Return the [X, Y] coordinate for the center point of the cell that contains the specified text.  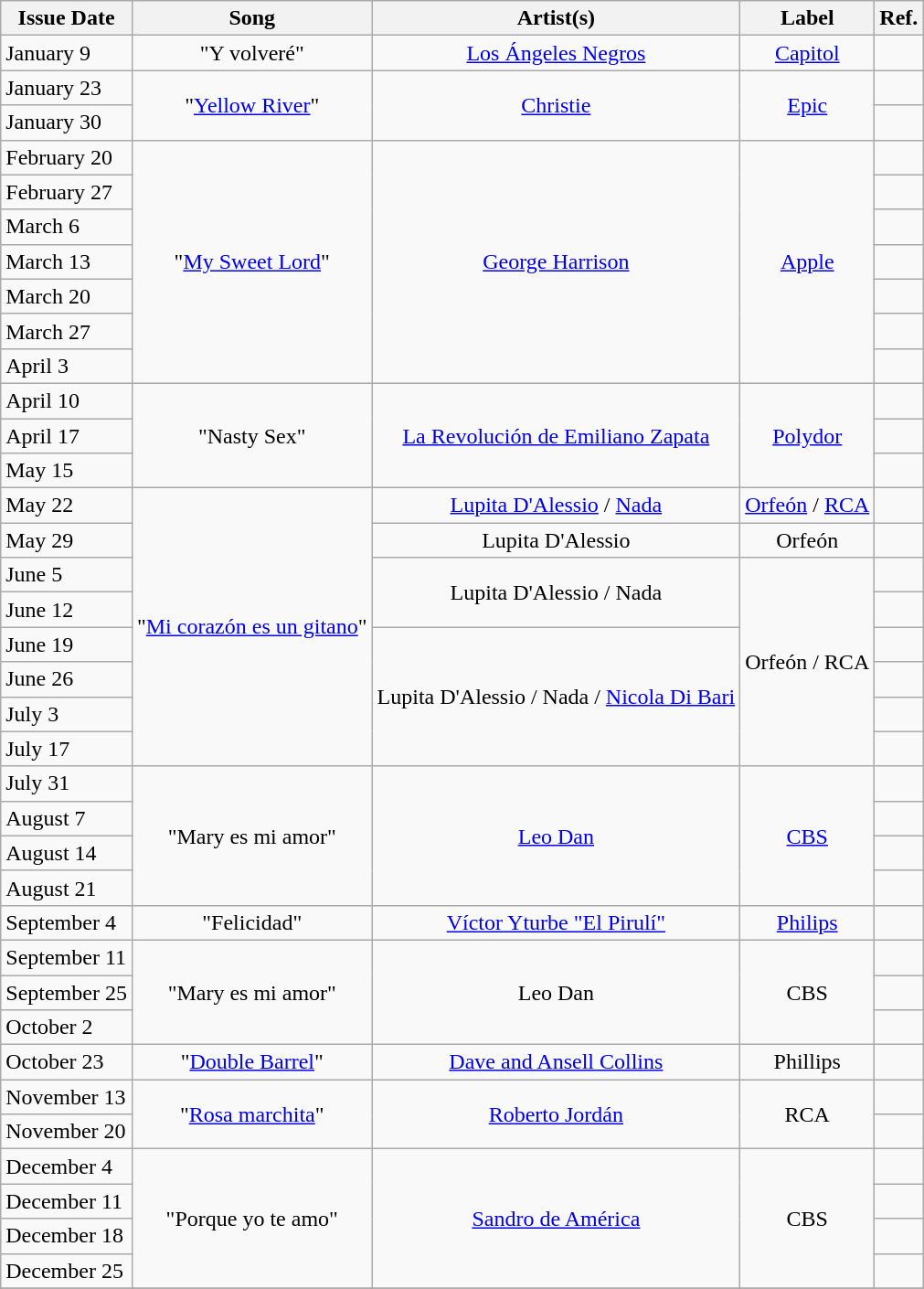
May 22 [67, 506]
October 2 [67, 1028]
"My Sweet Lord" [252, 261]
"Mi corazón es un gitano" [252, 627]
July 31 [67, 783]
November 20 [67, 1132]
Víctor Yturbe "El Pirulí" [556, 922]
February 27 [67, 192]
April 17 [67, 436]
January 9 [67, 53]
December 25 [67, 1271]
September 25 [67, 992]
"Felicidad" [252, 922]
March 13 [67, 261]
Roberto Jordán [556, 1114]
Philips [808, 922]
January 30 [67, 123]
George Harrison [556, 261]
April 3 [67, 366]
February 20 [67, 157]
March 27 [67, 331]
March 20 [67, 296]
"Porque yo te amo" [252, 1219]
Phillips [808, 1062]
Sandro de América [556, 1219]
Capitol [808, 53]
March 6 [67, 227]
Label [808, 18]
Epic [808, 105]
August 21 [67, 888]
January 23 [67, 88]
July 17 [67, 749]
June 12 [67, 610]
November 13 [67, 1097]
September 4 [67, 922]
December 18 [67, 1236]
September 11 [67, 957]
"Yellow River" [252, 105]
Los Ángeles Negros [556, 53]
La Revolución de Emiliano Zapata [556, 435]
"Double Barrel" [252, 1062]
May 29 [67, 540]
Lupita D'Alessio [556, 540]
Song [252, 18]
Ref. [899, 18]
December 4 [67, 1166]
Christie [556, 105]
Dave and Ansell Collins [556, 1062]
June 19 [67, 644]
RCA [808, 1114]
December 11 [67, 1201]
Orfeón [808, 540]
June 26 [67, 679]
April 10 [67, 400]
Polydor [808, 435]
May 15 [67, 471]
Artist(s) [556, 18]
"Nasty Sex" [252, 435]
Apple [808, 261]
"Rosa marchita" [252, 1114]
June 5 [67, 575]
August 14 [67, 853]
July 3 [67, 714]
Issue Date [67, 18]
"Y volveré" [252, 53]
Lupita D'Alessio / Nada / Nicola Di Bari [556, 697]
August 7 [67, 818]
October 23 [67, 1062]
